Extract the (x, y) coordinate from the center of the cell holding the provided text.  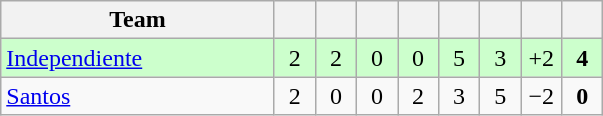
4 (582, 58)
Team (138, 20)
+2 (542, 58)
−2 (542, 96)
Independiente (138, 58)
Santos (138, 96)
